Return (x, y) of the center of cell containing provided text 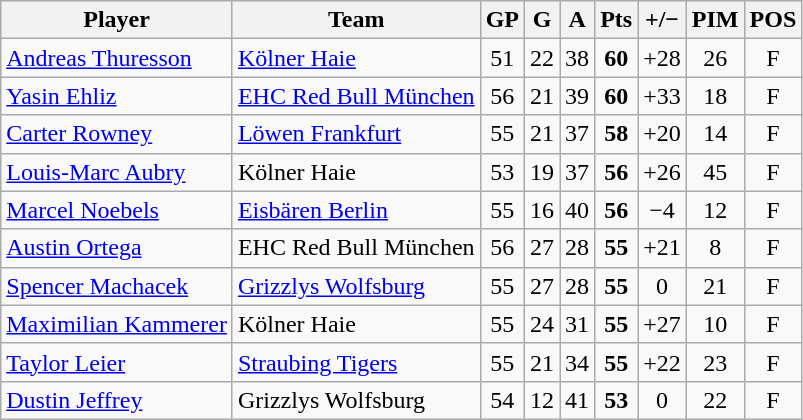
Löwen Frankfurt (356, 134)
23 (715, 362)
G (542, 20)
+/− (662, 20)
Dustin Jeffrey (117, 400)
16 (542, 210)
Player (117, 20)
Marcel Noebels (117, 210)
+20 (662, 134)
26 (715, 58)
+27 (662, 324)
POS (773, 20)
10 (715, 324)
PIM (715, 20)
+22 (662, 362)
Straubing Tigers (356, 362)
GP (502, 20)
+26 (662, 172)
41 (578, 400)
+28 (662, 58)
Louis-Marc Aubry (117, 172)
Team (356, 20)
+33 (662, 96)
18 (715, 96)
Yasin Ehliz (117, 96)
45 (715, 172)
40 (578, 210)
14 (715, 134)
−4 (662, 210)
Pts (616, 20)
34 (578, 362)
24 (542, 324)
Andreas Thuresson (117, 58)
54 (502, 400)
31 (578, 324)
Taylor Leier (117, 362)
Austin Ortega (117, 248)
19 (542, 172)
A (578, 20)
Spencer Machacek (117, 286)
Eisbären Berlin (356, 210)
Maximilian Kammerer (117, 324)
39 (578, 96)
8 (715, 248)
Carter Rowney (117, 134)
38 (578, 58)
58 (616, 134)
51 (502, 58)
+21 (662, 248)
